Determine the (x, y) coordinate at the center of the cell enclosing the given text.  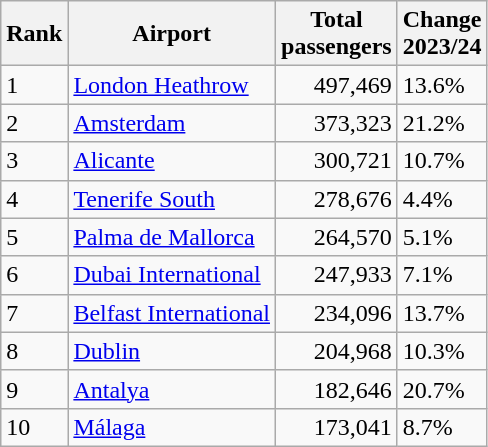
Málaga (172, 427)
Rank (34, 34)
7 (34, 313)
173,041 (337, 427)
1 (34, 85)
3 (34, 161)
4 (34, 199)
2 (34, 123)
182,646 (337, 389)
7.1% (442, 275)
9 (34, 389)
497,469 (337, 85)
Change2023/24 (442, 34)
Total passengers (337, 34)
264,570 (337, 237)
Alicante (172, 161)
10 (34, 427)
Belfast International (172, 313)
6 (34, 275)
21.2% (442, 123)
Palma de Mallorca (172, 237)
13.7% (442, 313)
Airport (172, 34)
10.7% (442, 161)
8 (34, 351)
10.3% (442, 351)
5.1% (442, 237)
Dubai International (172, 275)
300,721 (337, 161)
Dublin (172, 351)
5 (34, 237)
234,096 (337, 313)
373,323 (337, 123)
Tenerife South (172, 199)
204,968 (337, 351)
278,676 (337, 199)
8.7% (442, 427)
Antalya (172, 389)
4.4% (442, 199)
13.6% (442, 85)
Amsterdam (172, 123)
20.7% (442, 389)
247,933 (337, 275)
London Heathrow (172, 85)
